Find where the given text appears and provide that cell's center as (X, Y) coordinate. 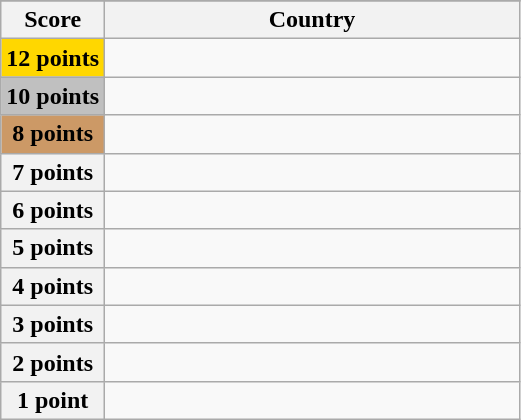
2 points (53, 362)
5 points (53, 248)
3 points (53, 324)
6 points (53, 210)
7 points (53, 172)
4 points (53, 286)
Score (53, 20)
Country (312, 20)
1 point (53, 400)
8 points (53, 134)
10 points (53, 96)
12 points (53, 58)
